Provide the (X, Y) coordinate of the cell's center where the given text is located.  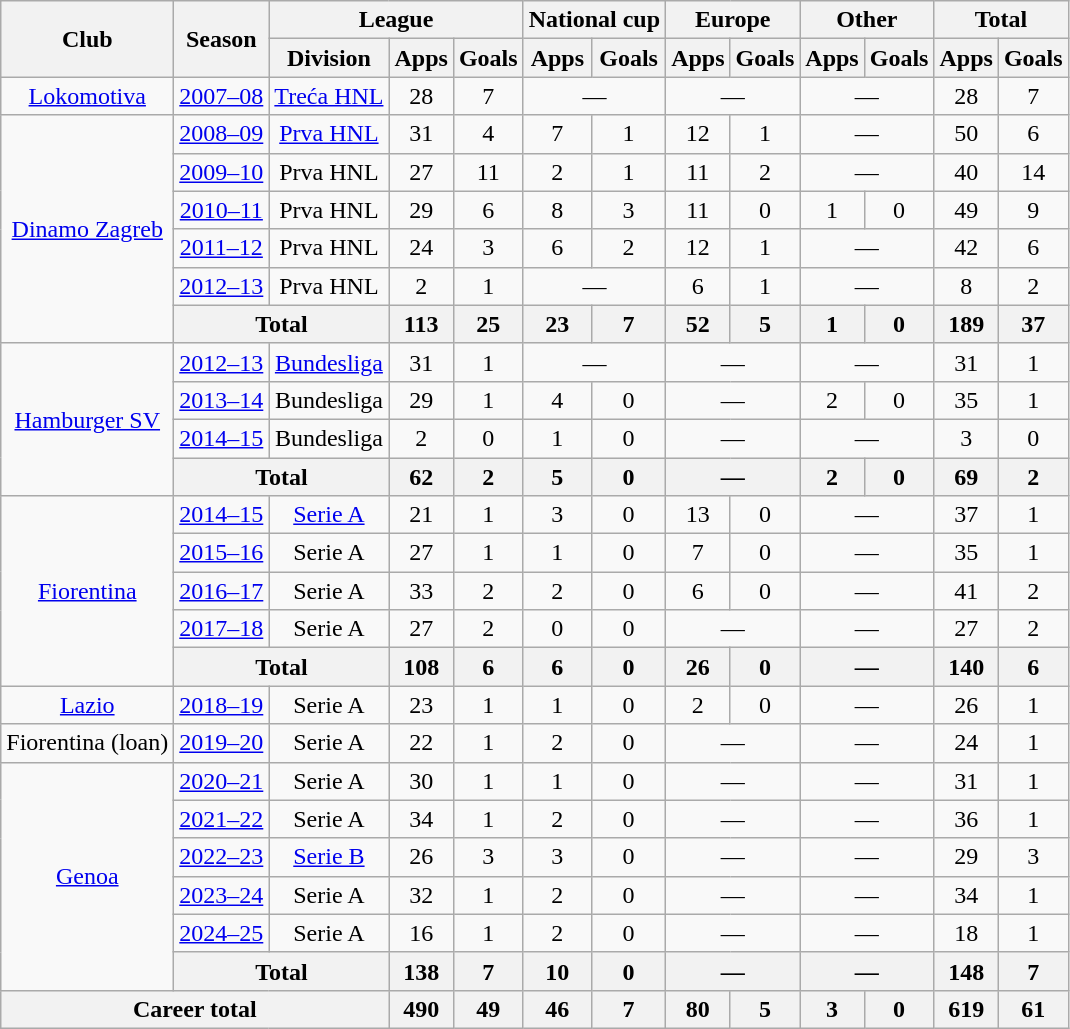
Dinamo Zagreb (88, 229)
Europe (733, 20)
33 (421, 591)
Hamburger SV (88, 419)
2009–10 (222, 172)
Other (867, 20)
2016–17 (222, 591)
Fiorentina (88, 591)
490 (421, 1009)
61 (1033, 1009)
Treća HNL (329, 96)
2013–14 (222, 400)
21 (421, 515)
Career total (195, 1009)
189 (966, 324)
2019–20 (222, 743)
22 (421, 743)
2020–21 (222, 781)
2018–19 (222, 705)
50 (966, 134)
Lokomotiva (88, 96)
2011–12 (222, 248)
2022–23 (222, 857)
2015–16 (222, 553)
46 (557, 1009)
2024–25 (222, 933)
32 (421, 895)
30 (421, 781)
2017–18 (222, 629)
2008–09 (222, 134)
13 (698, 515)
9 (1033, 210)
25 (488, 324)
18 (966, 933)
2010–11 (222, 210)
Serie B (329, 857)
Division (329, 58)
62 (421, 477)
2023–24 (222, 895)
69 (966, 477)
52 (698, 324)
148 (966, 971)
36 (966, 819)
2007–08 (222, 96)
16 (421, 933)
National cup (594, 20)
80 (698, 1009)
41 (966, 591)
Season (222, 39)
Genoa (88, 876)
113 (421, 324)
10 (557, 971)
Club (88, 39)
138 (421, 971)
108 (421, 667)
619 (966, 1009)
140 (966, 667)
Fiorentina (loan) (88, 743)
40 (966, 172)
42 (966, 248)
Lazio (88, 705)
2021–22 (222, 819)
14 (1033, 172)
League (396, 20)
